Detect which cell encompasses the target text, then output its [x, y] center coordinate. 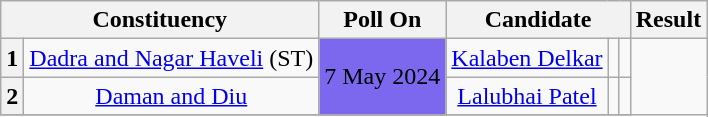
Kalaben Delkar [527, 58]
1 [12, 58]
2 [12, 96]
Daman and Diu [172, 96]
Constituency [160, 20]
Dadra and Nagar Haveli (ST) [172, 58]
Lalubhai Patel [527, 96]
7 May 2024 [382, 77]
Poll On [382, 20]
Candidate [538, 20]
Result [668, 20]
